Find where the given text appears and provide that cell's center as [x, y] coordinate. 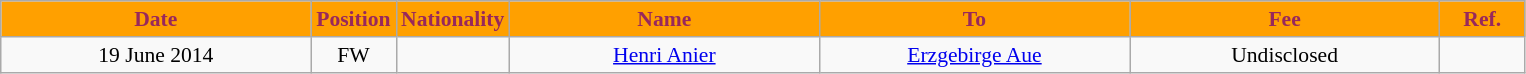
To [974, 19]
Undisclosed [1285, 55]
19 June 2014 [156, 55]
Date [156, 19]
Erzgebirge Aue [974, 55]
Nationality [452, 19]
Position [354, 19]
FW [354, 55]
Name [664, 19]
Fee [1285, 19]
Henri Anier [664, 55]
Ref. [1482, 19]
